Return the [x, y] coordinate for the center point of the cell that contains the specified text.  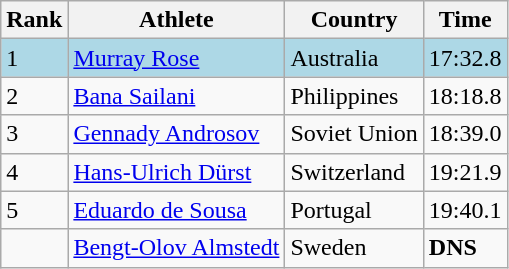
Murray Rose [176, 58]
Bana Sailani [176, 96]
2 [34, 96]
18:39.0 [465, 134]
18:18.8 [465, 96]
3 [34, 134]
Australia [354, 58]
4 [34, 172]
Soviet Union [354, 134]
DNS [465, 248]
Switzerland [354, 172]
Bengt-Olov Almstedt [176, 248]
Country [354, 20]
Gennady Androsov [176, 134]
1 [34, 58]
Eduardo de Sousa [176, 210]
17:32.8 [465, 58]
Hans-Ulrich Dürst [176, 172]
Rank [34, 20]
Philippines [354, 96]
5 [34, 210]
19:40.1 [465, 210]
19:21.9 [465, 172]
Athlete [176, 20]
Portugal [354, 210]
Sweden [354, 248]
Time [465, 20]
